Provide the [x, y] coordinate of the cell's center where the given text is located.  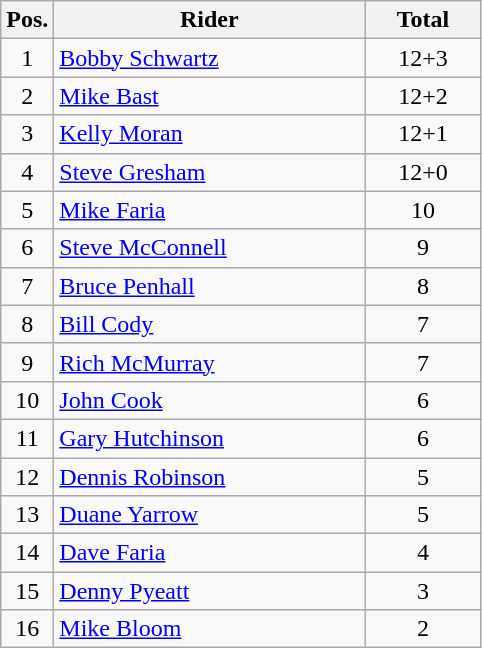
Denny Pyeatt [210, 591]
Gary Hutchinson [210, 438]
13 [28, 515]
Steve McConnell [210, 248]
Rider [210, 20]
14 [28, 553]
Mike Faria [210, 210]
Bruce Penhall [210, 286]
Rich McMurray [210, 362]
Mike Bast [210, 96]
Total [423, 20]
Bill Cody [210, 324]
12+2 [423, 96]
1 [28, 58]
Mike Bloom [210, 629]
Duane Yarrow [210, 515]
15 [28, 591]
Pos. [28, 20]
11 [28, 438]
Bobby Schwartz [210, 58]
Dave Faria [210, 553]
12+3 [423, 58]
Kelly Moran [210, 134]
Steve Gresham [210, 172]
12 [28, 477]
Dennis Robinson [210, 477]
John Cook [210, 400]
12+0 [423, 172]
12+1 [423, 134]
16 [28, 629]
